Determine the (X, Y) coordinate at the center of the cell enclosing the given text.  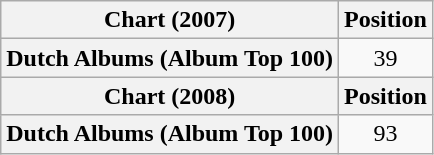
93 (386, 134)
Chart (2008) (170, 96)
Chart (2007) (170, 20)
39 (386, 58)
